Detect which cell encompasses the target text, then output its [x, y] center coordinate. 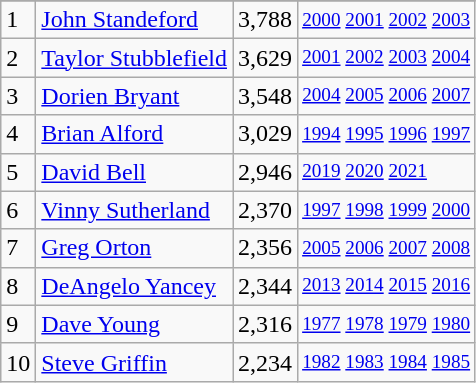
2000 2001 2002 2003 [386, 20]
5 [18, 172]
2004 2005 2006 2007 [386, 96]
3,548 [264, 96]
3,029 [264, 134]
2005 2006 2007 2008 [386, 248]
7 [18, 248]
3,788 [264, 20]
10 [18, 362]
2,234 [264, 362]
Brian Alford [134, 134]
9 [18, 324]
Dave Young [134, 324]
Steve Griffin [134, 362]
4 [18, 134]
2019 2020 2021 [386, 172]
3,629 [264, 58]
1977 1978 1979 1980 [386, 324]
2001 2002 2003 2004 [386, 58]
2013 2014 2015 2016 [386, 286]
Vinny Sutherland [134, 210]
David Bell [134, 172]
6 [18, 210]
1997 1998 1999 2000 [386, 210]
2 [18, 58]
1994 1995 1996 1997 [386, 134]
2,316 [264, 324]
2,356 [264, 248]
Greg Orton [134, 248]
2,946 [264, 172]
8 [18, 286]
2,370 [264, 210]
Taylor Stubblefield [134, 58]
John Standeford [134, 20]
Dorien Bryant [134, 96]
DeAngelo Yancey [134, 286]
2,344 [264, 286]
1982 1983 1984 1985 [386, 362]
1 [18, 20]
3 [18, 96]
